For the text-containing cell, return its midpoint in [x, y] coordinate format. 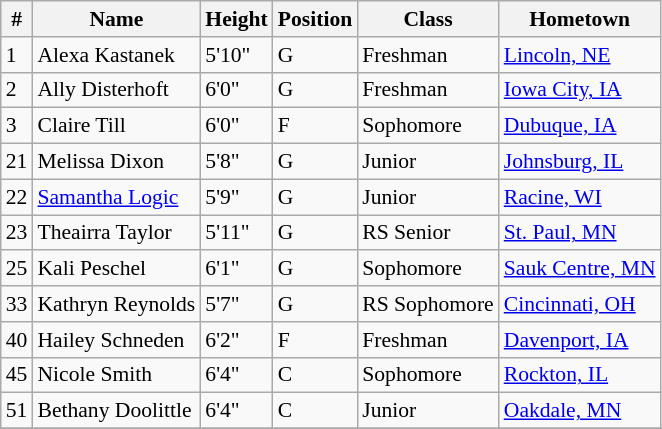
Racine, WI [580, 197]
RS Senior [428, 233]
RS Sophomore [428, 304]
23 [17, 233]
22 [17, 197]
6'2" [236, 340]
25 [17, 269]
6'1" [236, 269]
45 [17, 375]
Name [116, 19]
Kathryn Reynolds [116, 304]
Davenport, IA [580, 340]
3 [17, 126]
Ally Disterhoft [116, 90]
Theairra Taylor [116, 233]
Oakdale, MN [580, 411]
Melissa Dixon [116, 162]
St. Paul, MN [580, 233]
Nicole Smith [116, 375]
Rockton, IL [580, 375]
21 [17, 162]
Class [428, 19]
5'8" [236, 162]
Iowa City, IA [580, 90]
Kali Peschel [116, 269]
Position [315, 19]
5'9" [236, 197]
5'11" [236, 233]
Bethany Doolittle [116, 411]
2 [17, 90]
5'7" [236, 304]
Height [236, 19]
Claire Till [116, 126]
Lincoln, NE [580, 55]
Dubuque, IA [580, 126]
Sauk Centre, MN [580, 269]
33 [17, 304]
51 [17, 411]
1 [17, 55]
Hailey Schneden [116, 340]
Alexa Kastanek [116, 55]
Cincinnati, OH [580, 304]
Samantha Logic [116, 197]
Johnsburg, IL [580, 162]
Hometown [580, 19]
5'10" [236, 55]
# [17, 19]
40 [17, 340]
